For the text-containing cell, return its midpoint in [x, y] coordinate format. 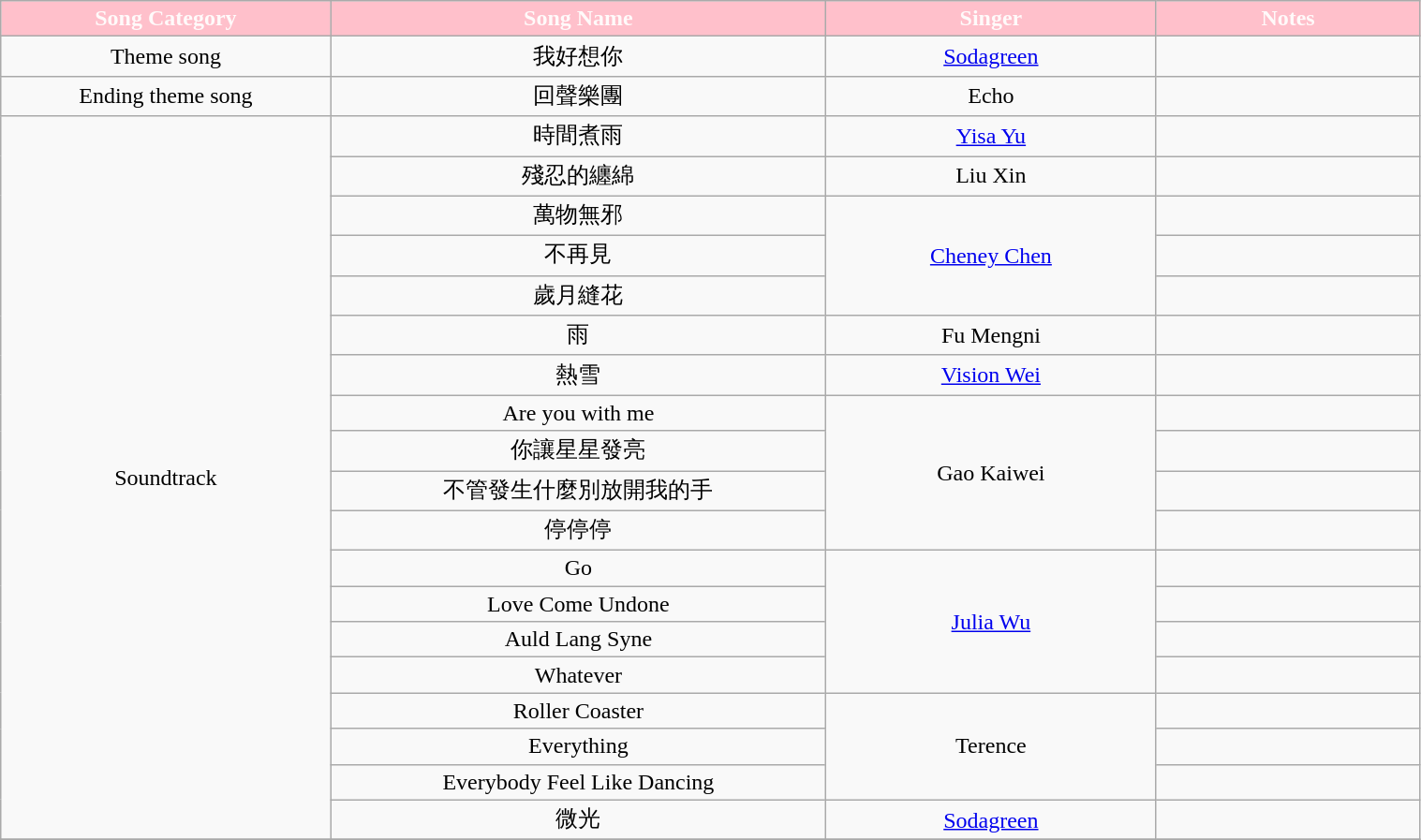
微光 [579, 820]
不管發生什麼別放開我的手 [579, 491]
Notes [1288, 19]
Go [579, 568]
Vision Wei [991, 375]
Song Name [579, 19]
Roller Coaster [579, 711]
Liu Xin [991, 176]
Singer [991, 19]
熱雪 [579, 375]
Everybody Feel Like Dancing [579, 782]
Fu Mengni [991, 335]
Terence [991, 746]
雨 [579, 335]
Cheney Chen [991, 256]
Ending theme song [166, 96]
Echo [991, 96]
Julia Wu [991, 622]
Are you with me [579, 413]
Theme song [166, 56]
殘忍的纏綿 [579, 176]
歲月縫花 [579, 296]
Gao Kaiwei [991, 473]
Yisa Yu [991, 137]
Song Category [166, 19]
Whatever [579, 675]
不再見 [579, 257]
回聲樂團 [579, 96]
Everything [579, 746]
時間煮雨 [579, 137]
Soundtrack [166, 478]
你讓星星發亮 [579, 451]
停停停 [579, 530]
我好想你 [579, 56]
Love Come Undone [579, 604]
Auld Lang Syne [579, 640]
萬物無邪 [579, 215]
